Output the (X, Y) coordinate of the center of the cell containing the given text.  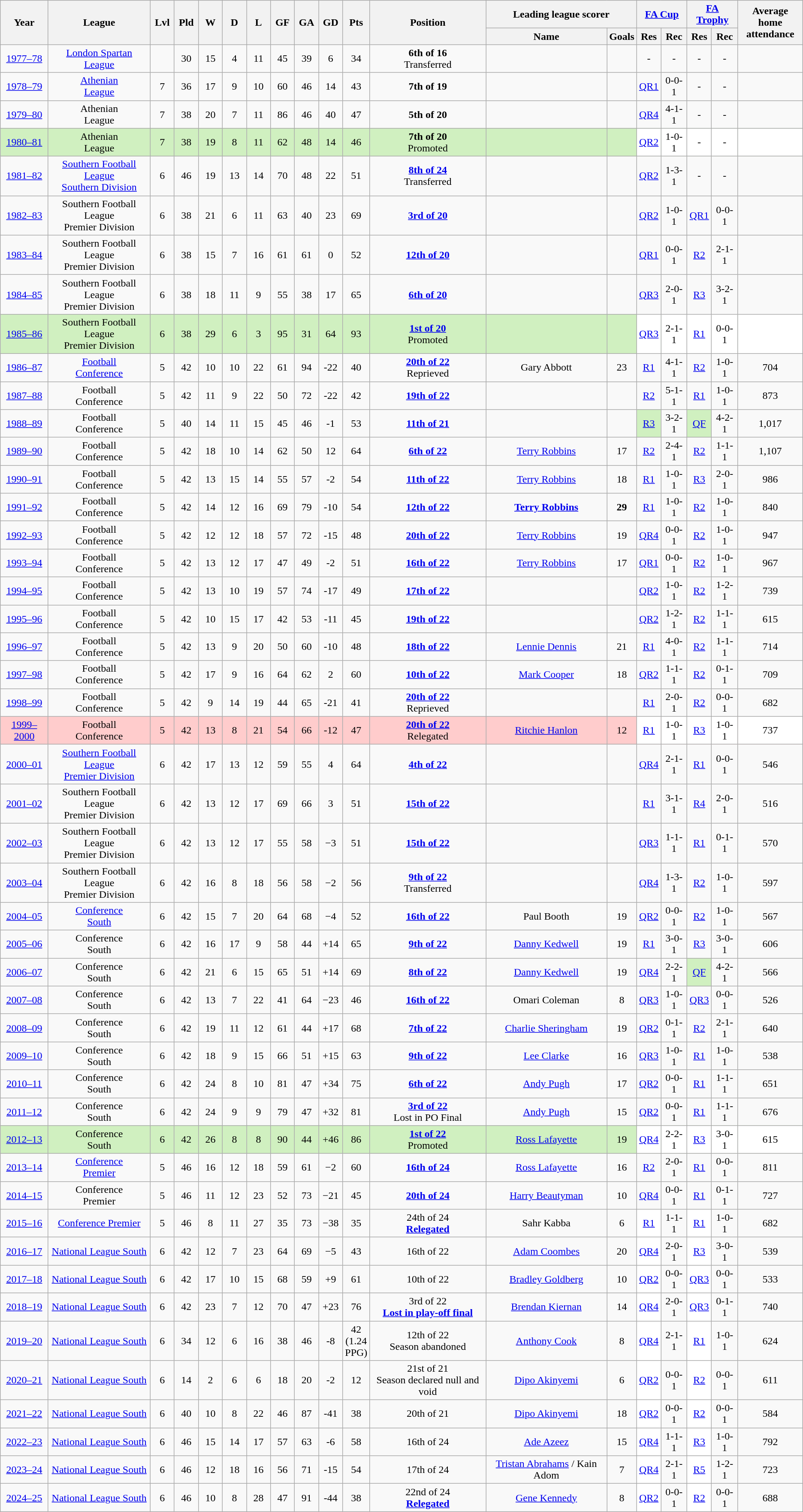
Gary Abbott (546, 367)
606 (770, 945)
Lee Clarke (546, 1056)
526 (770, 1000)
-11 (331, 619)
986 (770, 480)
5-1-1 (674, 395)
20th of 21 (428, 1414)
Average homeattendance (770, 22)
2009–10 (24, 1056)
1991–92 (24, 507)
2021–22 (24, 1414)
516 (770, 803)
L (259, 22)
8th of 22 (428, 972)
GF (283, 22)
2014–15 (24, 1195)
-21 (331, 703)
26 (210, 1139)
6th of 16Transferred (428, 58)
17th of 22 (428, 591)
1979–80 (24, 114)
−4 (331, 916)
2010–11 (24, 1083)
9th of 22Transferred (428, 883)
Sahr Kabba (546, 1223)
2001–02 (24, 803)
624 (770, 1341)
+17 (331, 1028)
20th of 22 (428, 535)
+9 (331, 1279)
947 (770, 535)
−23 (331, 1000)
20th of 22Relegated (428, 730)
0 (331, 255)
6th of 20 (428, 294)
Pld (186, 22)
3-1-1 (674, 803)
1981–82 (24, 176)
Anthony Cook (546, 1341)
74 (307, 591)
2022–23 (24, 1442)
4-0-1 (674, 647)
2000–01 (24, 764)
714 (770, 647)
Adam Coombes (546, 1251)
3rd of 22Lost in PO Final (428, 1112)
87 (307, 1414)
1986–87 (24, 367)
League (99, 22)
8th of 24Transferred (428, 176)
1st of 22Promoted (428, 1139)
Paul Booth (546, 916)
709 (770, 674)
42 (1.24 PPG) (356, 1341)
27 (259, 1223)
967 (770, 563)
873 (770, 395)
+34 (331, 1083)
597 (770, 883)
28 (259, 1498)
+46 (331, 1139)
90 (283, 1139)
93 (356, 334)
2016–17 (24, 1251)
Leading league scorer (561, 15)
12th of 20 (428, 255)
31 (307, 334)
1994–95 (24, 591)
811 (770, 1168)
95 (283, 334)
FA Cup (661, 15)
24th of 24 Relegated (428, 1223)
1980–81 (24, 142)
2008–09 (24, 1028)
1982–83 (24, 215)
Goals (622, 36)
71 (307, 1470)
651 (770, 1083)
727 (770, 1195)
1977–78 (24, 58)
3rd of 22 Lost in play-off final (428, 1307)
−3 (331, 843)
Year (24, 22)
Name (546, 36)
22nd of 24 Relegated (428, 1498)
1992–93 (24, 535)
538 (770, 1056)
+32 (331, 1112)
1993–94 (24, 563)
1st of 20Promoted (428, 334)
1997–98 (24, 674)
1989–90 (24, 451)
2006–07 (24, 972)
2020–21 (24, 1380)
5th of 20 (428, 114)
676 (770, 1112)
18th of 22 (428, 647)
Charlie Sheringham (546, 1028)
1985–86 (24, 334)
-44 (331, 1498)
1987–88 (24, 395)
91 (307, 1498)
1983–84 (24, 255)
−21 (331, 1195)
739 (770, 591)
Mark Cooper (546, 674)
1988–89 (24, 424)
12th of 22 (428, 507)
12th of 22 Season abandoned (428, 1341)
840 (770, 507)
2003–04 (24, 883)
4th of 22 (428, 764)
94 (307, 367)
Lvl (162, 22)
-41 (331, 1414)
7th of 20Promoted (428, 142)
Brendan Kiernan (546, 1307)
+23 (331, 1307)
2011–12 (24, 1112)
3rd of 20 (428, 215)
723 (770, 1470)
GA (307, 22)
Tristan Abrahams / Kain Adom (546, 1470)
546 (770, 764)
GD (331, 22)
Conference Premier (99, 1223)
11th of 21 (428, 424)
2012–13 (24, 1139)
1978–79 (24, 87)
Pts (356, 22)
792 (770, 1442)
1,017 (770, 424)
Omari Coleman (546, 1000)
2007–08 (24, 1000)
+15 (331, 1056)
London SpartanLeague (99, 58)
566 (770, 972)
704 (770, 367)
Bradley Goldberg (546, 1279)
Ritchie Hanlon (546, 730)
17th of 24 (428, 1470)
39 (307, 58)
1999–2000 (24, 730)
640 (770, 1028)
2015–16 (24, 1223)
R4 (699, 803)
R5 (699, 1470)
7th of 22 (428, 1028)
2018–19 (24, 1307)
−38 (331, 1223)
2004–05 (24, 916)
1995–96 (24, 619)
1984–85 (24, 294)
-6 (331, 1442)
2005–06 (24, 945)
737 (770, 730)
1998–99 (24, 703)
36 (186, 87)
75 (356, 1083)
2017–18 (24, 1279)
570 (770, 843)
11th of 22 (428, 480)
2019–20 (24, 1341)
Gene Kennedy (546, 1498)
584 (770, 1414)
20th of 24 (428, 1195)
688 (770, 1498)
−5 (331, 1251)
2-4-1 (674, 451)
533 (770, 1279)
FA Trophy (712, 15)
21st of 21 Season declared null and void (428, 1380)
740 (770, 1307)
30 (186, 58)
539 (770, 1251)
1996–97 (24, 647)
Ade Azeez (546, 1442)
Southern Football LeagueSouthern Division (99, 176)
-12 (331, 730)
-8 (331, 1341)
W (210, 22)
Harry Beautyman (546, 1195)
Lennie Dennis (546, 647)
D (234, 22)
2024–25 (24, 1498)
1,107 (770, 451)
2023–24 (24, 1470)
Position (428, 22)
2002–03 (24, 843)
1990–91 (24, 480)
567 (770, 916)
76 (356, 1307)
2013–14 (24, 1168)
-17 (331, 591)
-1 (331, 424)
611 (770, 1380)
7th of 19 (428, 87)
